Provide the [X, Y] coordinate of the cell's center where the given text is located.  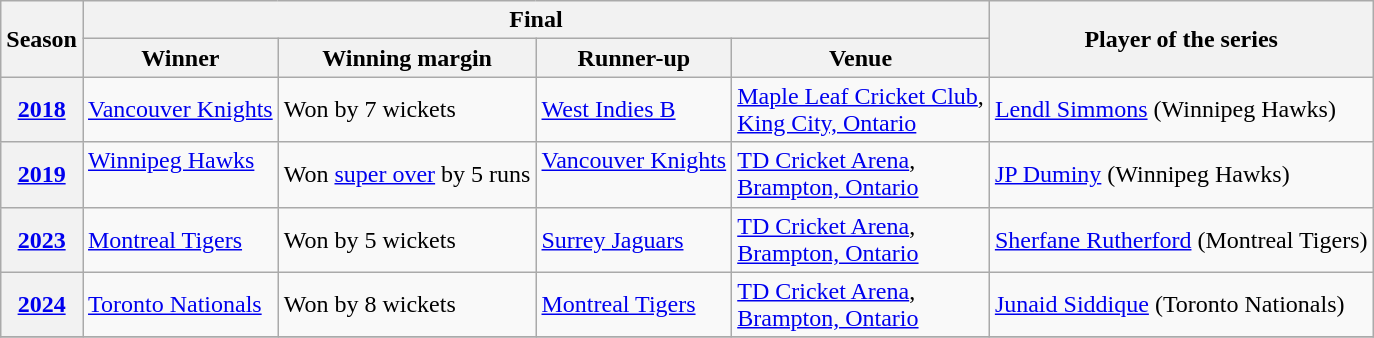
JP Duminy (Winnipeg Hawks) [1181, 174]
Won super over by 5 runs [407, 174]
Surrey Jaguars [634, 240]
Sherfane Rutherford (Montreal Tigers) [1181, 240]
Final [536, 20]
Venue [861, 58]
Won by 8 wickets [407, 304]
Won by 5 wickets [407, 240]
2019 [42, 174]
Junaid Siddique (Toronto Nationals) [1181, 304]
Won by 7 wickets [407, 110]
Season [42, 39]
2024 [42, 304]
Lendl Simmons (Winnipeg Hawks) [1181, 110]
2018 [42, 110]
2023 [42, 240]
Winner [180, 58]
Winnipeg Hawks [180, 174]
Winning margin [407, 58]
West Indies B [634, 110]
Toronto Nationals [180, 304]
Player of the series [1181, 39]
Runner-up [634, 58]
Maple Leaf Cricket Club, King City, Ontario [861, 110]
